Return [X, Y] of the center of cell containing provided text 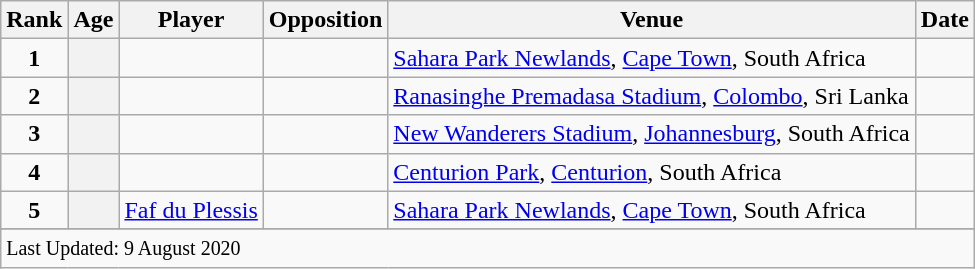
Date [944, 20]
Rank [34, 20]
Player [191, 20]
Faf du Plessis [191, 210]
1 [34, 58]
New Wanderers Stadium, Johannesburg, South Africa [652, 134]
3 [34, 134]
Venue [652, 20]
Last Updated: 9 August 2020 [488, 248]
5 [34, 210]
Age [94, 20]
Ranasinghe Premadasa Stadium, Colombo, Sri Lanka [652, 96]
Opposition [325, 20]
Centurion Park, Centurion, South Africa [652, 172]
4 [34, 172]
2 [34, 96]
